Capture the cell that displays the provided text and extract its [X, Y] central coordinate. 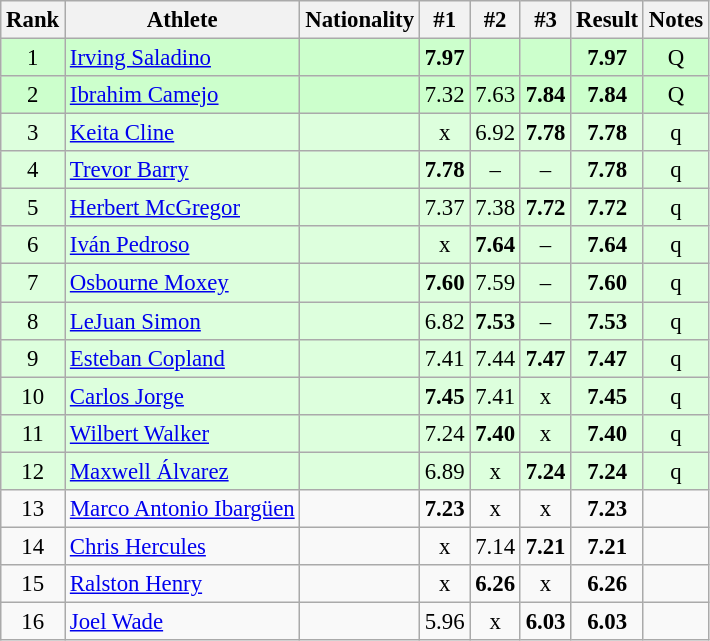
Ibrahim Camejo [182, 95]
Trevor Barry [182, 170]
9 [33, 358]
6.82 [444, 321]
Esteban Copland [182, 358]
13 [33, 509]
3 [33, 133]
7.63 [495, 95]
2 [33, 95]
6.92 [495, 133]
15 [33, 584]
Wilbert Walker [182, 433]
Result [608, 20]
7.38 [495, 208]
8 [33, 321]
Joel Wade [182, 621]
14 [33, 546]
7.14 [495, 546]
#2 [495, 20]
Osbourne Moxey [182, 283]
7.59 [495, 283]
7.44 [495, 358]
Nationality [360, 20]
Rank [33, 20]
Iván Pedroso [182, 245]
1 [33, 58]
Herbert McGregor [182, 208]
Chris Hercules [182, 546]
7.32 [444, 95]
7 [33, 283]
#3 [545, 20]
5.96 [444, 621]
Notes [676, 20]
10 [33, 396]
5 [33, 208]
LeJuan Simon [182, 321]
6 [33, 245]
Athlete [182, 20]
16 [33, 621]
7.37 [444, 208]
Maxwell Álvarez [182, 471]
Marco Antonio Ibargüen [182, 509]
6.89 [444, 471]
12 [33, 471]
4 [33, 170]
Carlos Jorge [182, 396]
Irving Saladino [182, 58]
11 [33, 433]
Ralston Henry [182, 584]
#1 [444, 20]
Keita Cline [182, 133]
